Capture the cell that displays the provided text and extract its [X, Y] central coordinate. 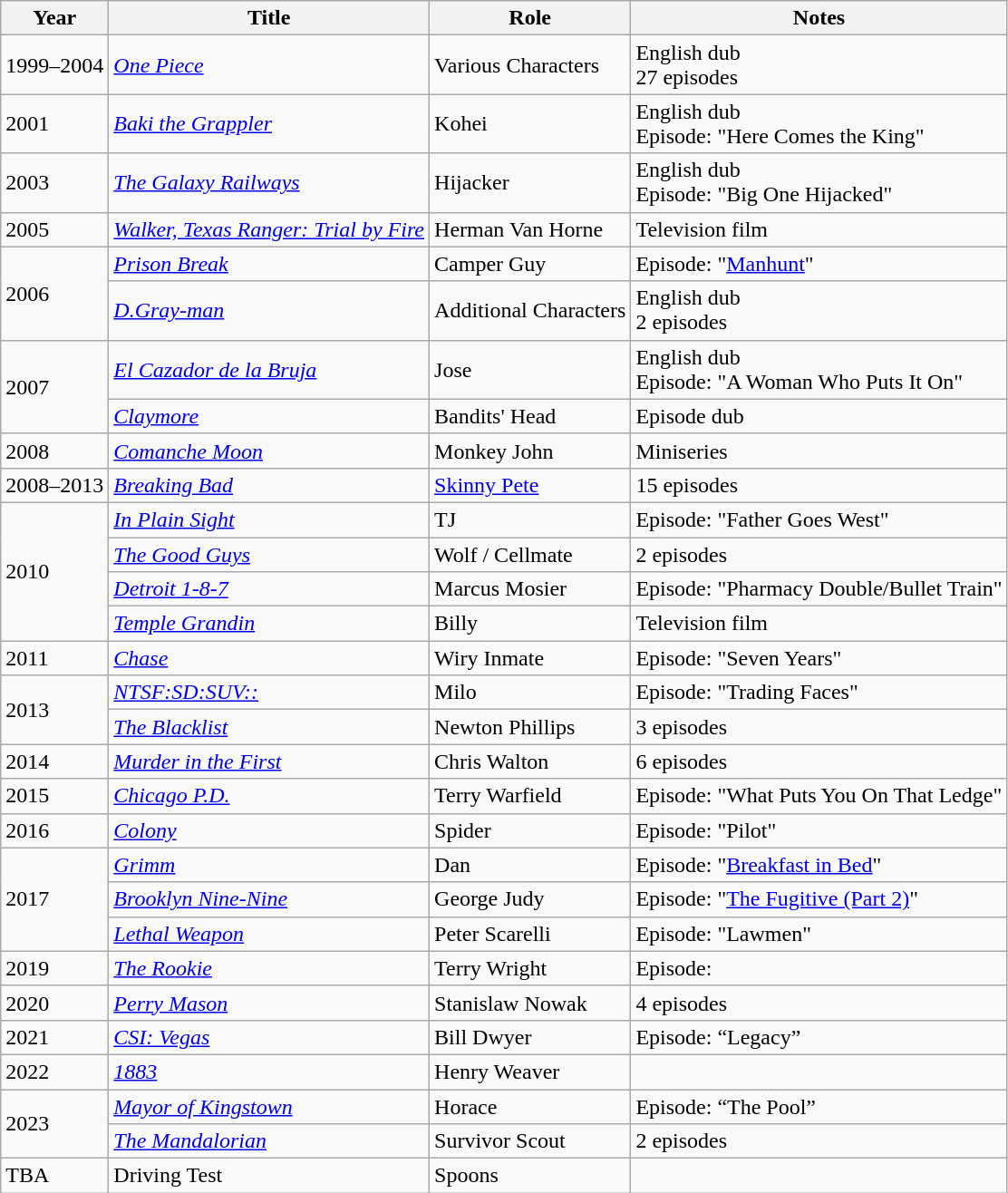
Kohei [530, 123]
Terry Wright [530, 968]
English dubEpisode: "A Woman Who Puts It On" [819, 370]
2017 [54, 899]
Episode: "Manhunt" [819, 264]
2021 [54, 1037]
Episode: "Father Goes West" [819, 519]
English dub2 episodes [819, 310]
15 episodes [819, 485]
Henry Weaver [530, 1072]
Year [54, 18]
Miniseries [819, 451]
2007 [54, 386]
English dub27 episodes [819, 65]
Episode: [819, 968]
Survivor Scout [530, 1141]
Terry Warfield [530, 796]
2013 [54, 710]
Camper Guy [530, 264]
Lethal Weapon [269, 934]
Additional Characters [530, 310]
Hijacker [530, 183]
2011 [54, 658]
2008 [54, 451]
Notes [819, 18]
NTSF:SD:SUV:: [269, 693]
2008–2013 [54, 485]
Temple Grandin [269, 624]
CSI: Vegas [269, 1037]
Bill Dwyer [530, 1037]
D.Gray-man [269, 310]
6 episodes [819, 761]
Episode: "Pilot" [819, 830]
Chris Walton [530, 761]
Mayor of Kingstown [269, 1107]
Episode: "Pharmacy Double/Bullet Train" [819, 589]
Colony [269, 830]
In Plain Sight [269, 519]
Monkey John [530, 451]
English dubEpisode: "Here Comes the King" [819, 123]
Episode: "Trading Faces" [819, 693]
Baki the Grappler [269, 123]
Walker, Texas Ranger: Trial by Fire [269, 229]
Episode: "Seven Years" [819, 658]
Skinny Pete [530, 485]
Role [530, 18]
Billy [530, 624]
Episode: “The Pool” [819, 1107]
Brooklyn Nine-Nine [269, 899]
Episode: "The Fugitive (Part 2)" [819, 899]
Murder in the First [269, 761]
3 episodes [819, 727]
The Blacklist [269, 727]
2006 [54, 294]
2019 [54, 968]
2005 [54, 229]
Wiry Inmate [530, 658]
Peter Scarelli [530, 934]
2014 [54, 761]
El Cazador de la Bruja [269, 370]
TBA [54, 1176]
Comanche Moon [269, 451]
Driving Test [269, 1176]
4 episodes [819, 1003]
Bandits' Head [530, 416]
2003 [54, 183]
Chase [269, 658]
Herman Van Horne [530, 229]
Episode dub [819, 416]
Spider [530, 830]
Horace [530, 1107]
Episode: "Breakfast in Bed" [819, 865]
Wolf / Cellmate [530, 554]
The Mandalorian [269, 1141]
The Galaxy Railways [269, 183]
Chicago P.D. [269, 796]
Title [269, 18]
2023 [54, 1124]
Episode: “Legacy” [819, 1037]
2016 [54, 830]
Breaking Bad [269, 485]
2001 [54, 123]
2020 [54, 1003]
Grimm [269, 865]
1999–2004 [54, 65]
The Rookie [269, 968]
TJ [530, 519]
Newton Phillips [530, 727]
Stanislaw Nowak [530, 1003]
Spoons [530, 1176]
Marcus Mosier [530, 589]
Claymore [269, 416]
2010 [54, 571]
2015 [54, 796]
English dubEpisode: "Big One Hijacked" [819, 183]
1883 [269, 1072]
Episode: "Lawmen" [819, 934]
Various Characters [530, 65]
Milo [530, 693]
Episode: "What Puts You On That Ledge" [819, 796]
Detroit 1-8-7 [269, 589]
George Judy [530, 899]
Dan [530, 865]
The Good Guys [269, 554]
Prison Break [269, 264]
Perry Mason [269, 1003]
Jose [530, 370]
One Piece [269, 65]
2022 [54, 1072]
